For the text-containing cell, return its midpoint in [x, y] coordinate format. 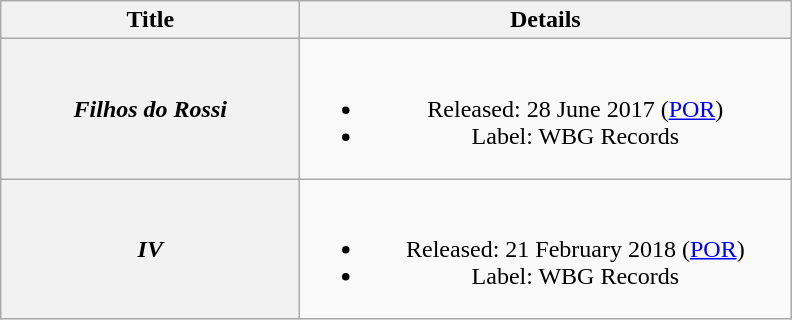
Released: 21 February 2018 (POR)Label: WBG Records [546, 249]
IV [150, 249]
Details [546, 20]
Title [150, 20]
Released: 28 June 2017 (POR)Label: WBG Records [546, 109]
Filhos do Rossi [150, 109]
